Locate the cell with the specified text and output its [X, Y] center coordinate. 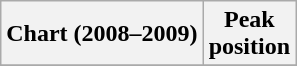
Peakposition [249, 34]
Chart (2008–2009) [102, 34]
